Extract the [x, y] coordinate from the center of the cell holding the provided text.  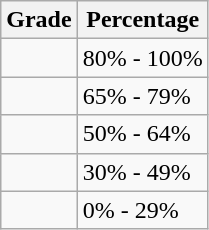
80% - 100% [142, 58]
30% - 49% [142, 172]
0% - 29% [142, 210]
Percentage [142, 20]
50% - 64% [142, 134]
65% - 79% [142, 96]
Grade [39, 20]
